Identify which cell holds the provided text, then report its [x, y] central coordinate. 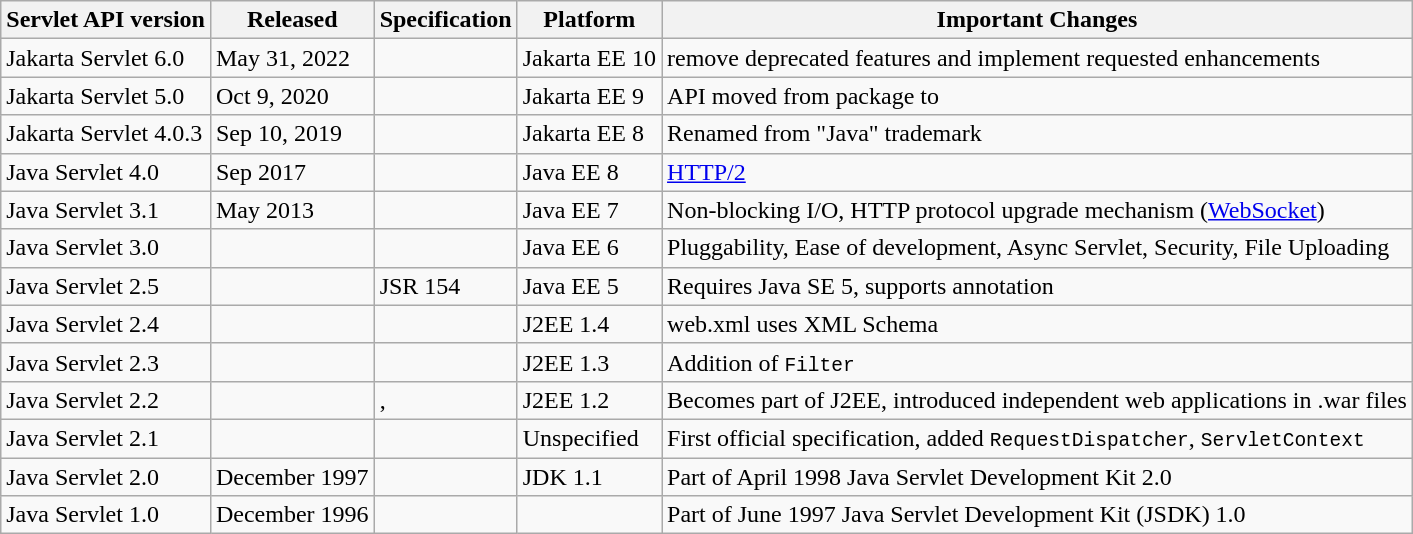
Released [292, 20]
Specification [446, 20]
Java Servlet 3.0 [106, 248]
Becomes part of J2EE, introduced independent web applications in .war files [1038, 400]
May 31, 2022 [292, 58]
JDK 1.1 [589, 477]
Addition of Filter [1038, 362]
JSR 154 [446, 286]
Servlet API version [106, 20]
Java Servlet 2.2 [106, 400]
Oct 9, 2020 [292, 96]
J2EE 1.4 [589, 324]
, [446, 400]
Part of April 1998 Java Servlet Development Kit 2.0 [1038, 477]
Java Servlet 2.0 [106, 477]
Renamed from "Java" trademark [1038, 134]
web.xml uses XML Schema [1038, 324]
Java EE 6 [589, 248]
Pluggability, Ease of development, Async Servlet, Security, File Uploading [1038, 248]
Jakarta EE 10 [589, 58]
Unspecified [589, 438]
J2EE 1.3 [589, 362]
Java EE 5 [589, 286]
First official specification, added RequestDispatcher, ServletContext [1038, 438]
Java Servlet 4.0 [106, 172]
HTTP/2 [1038, 172]
Java Servlet 2.4 [106, 324]
May 2013 [292, 210]
Jakarta EE 9 [589, 96]
Important Changes [1038, 20]
December 1997 [292, 477]
Jakarta Servlet 5.0 [106, 96]
Jakarta Servlet 4.0.3 [106, 134]
Java EE 7 [589, 210]
J2EE 1.2 [589, 400]
Part of June 1997 Java Servlet Development Kit (JSDK) 1.0 [1038, 515]
Sep 2017 [292, 172]
December 1996 [292, 515]
Java Servlet 2.5 [106, 286]
Sep 10, 2019 [292, 134]
Platform [589, 20]
Java Servlet 1.0 [106, 515]
API moved from package to [1038, 96]
Java EE 8 [589, 172]
Requires Java SE 5, supports annotation [1038, 286]
Non-blocking I/O, HTTP protocol upgrade mechanism (WebSocket) [1038, 210]
Java Servlet 2.1 [106, 438]
Java Servlet 3.1 [106, 210]
Java Servlet 2.3 [106, 362]
Jakarta Servlet 6.0 [106, 58]
Jakarta EE 8 [589, 134]
remove deprecated features and implement requested enhancements [1038, 58]
